Determine the (X, Y) coordinate at the center of the cell enclosing the given text.  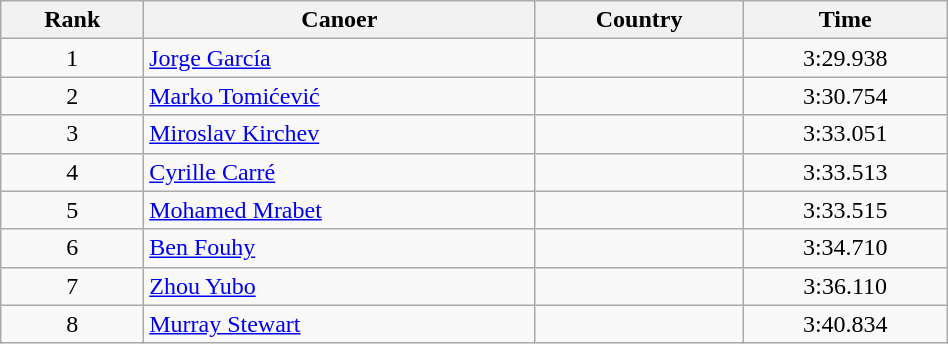
3:36.110 (845, 286)
Murray Stewart (340, 324)
8 (72, 324)
Country (639, 20)
Cyrille Carré (340, 172)
Time (845, 20)
3:40.834 (845, 324)
3:33.515 (845, 210)
3:33.513 (845, 172)
3:34.710 (845, 248)
1 (72, 58)
Jorge García (340, 58)
Rank (72, 20)
Marko Tomićević (340, 96)
Miroslav Kirchev (340, 134)
3:30.754 (845, 96)
3 (72, 134)
6 (72, 248)
Ben Fouhy (340, 248)
Zhou Yubo (340, 286)
7 (72, 286)
3:29.938 (845, 58)
Canoer (340, 20)
5 (72, 210)
4 (72, 172)
2 (72, 96)
Mohamed Mrabet (340, 210)
3:33.051 (845, 134)
